Extract the (x, y) coordinate from the center of the cell holding the provided text.  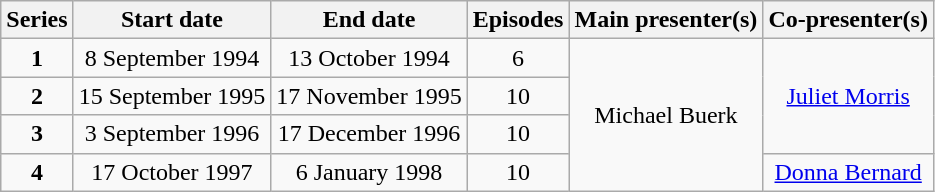
Donna Bernard (848, 172)
Michael Buerk (666, 115)
8 September 1994 (172, 58)
Series (37, 20)
6 January 1998 (369, 172)
Start date (172, 20)
17 November 1995 (369, 96)
13 October 1994 (369, 58)
6 (518, 58)
3 September 1996 (172, 134)
Juliet Morris (848, 96)
3 (37, 134)
17 December 1996 (369, 134)
1 (37, 58)
17 October 1997 (172, 172)
Main presenter(s) (666, 20)
4 (37, 172)
End date (369, 20)
15 September 1995 (172, 96)
Episodes (518, 20)
Co-presenter(s) (848, 20)
2 (37, 96)
